Return [X, Y] of the center of cell containing provided text 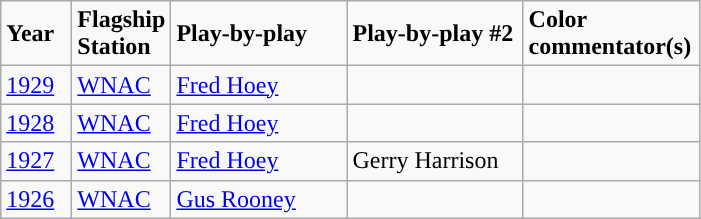
1929 [36, 85]
Play-by-play #2 [435, 34]
Gerry Harrison [435, 161]
Year [36, 34]
1926 [36, 199]
Play-by-play [259, 34]
Flagship Station [122, 34]
Gus Rooney [259, 199]
1928 [36, 123]
1927 [36, 161]
Color commentator(s) [611, 34]
